Determine the [x, y] coordinate at the center of the cell enclosing the given text.  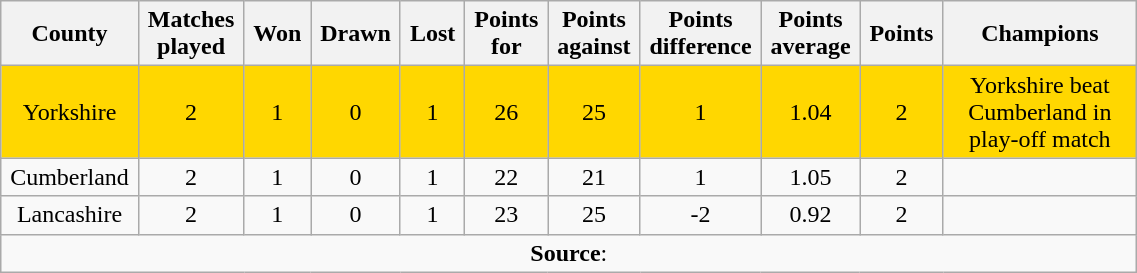
Points [902, 34]
Points difference [700, 34]
Source: [569, 253]
Yorkshire beat Cumberland in play-off match [1040, 112]
21 [594, 177]
1.05 [810, 177]
Matches played [191, 34]
0.92 [810, 215]
1.04 [810, 112]
23 [506, 215]
Points average [810, 34]
-2 [700, 215]
Won [278, 34]
County [70, 34]
Drawn [356, 34]
Points for [506, 34]
Cumberland [70, 177]
Lost [432, 34]
Champions [1040, 34]
22 [506, 177]
Points against [594, 34]
26 [506, 112]
Lancashire [70, 215]
Yorkshire [70, 112]
